Extract the [x, y] coordinate from the center of the cell holding the provided text.  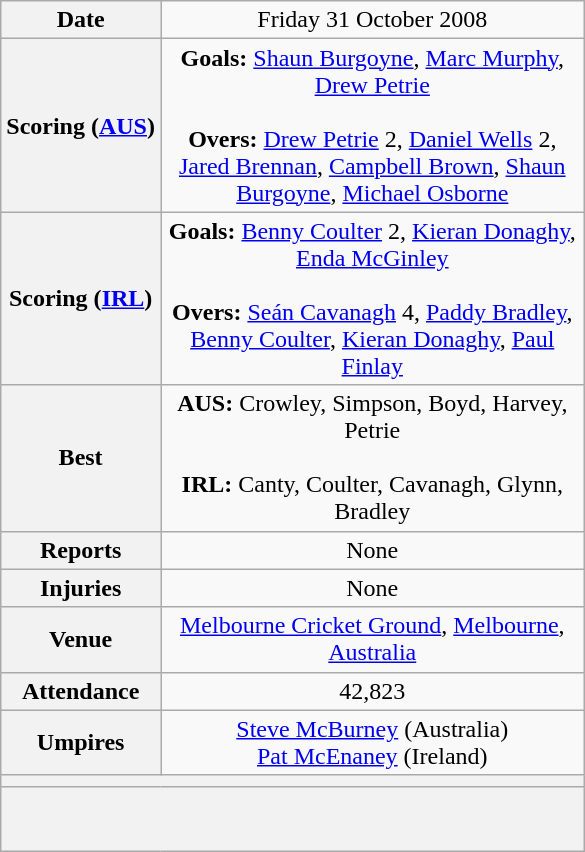
Date [81, 20]
AUS: Crowley, Simpson, Boyd, Harvey, Petrie IRL: Canty, Coulter, Cavanagh, Glynn, Bradley [372, 458]
Scoring (IRL) [81, 298]
Scoring (AUS) [81, 126]
Venue [81, 640]
42,823 [372, 691]
Goals: Benny Coulter 2, Kieran Donaghy, Enda McGinley Overs: Seán Cavanagh 4, Paddy Bradley, Benny Coulter, Kieran Donaghy, Paul Finlay [372, 298]
Melbourne Cricket Ground, Melbourne, Australia [372, 640]
Reports [81, 550]
Attendance [81, 691]
Friday 31 October 2008 [372, 20]
Injuries [81, 588]
Steve McBurney (Australia)Pat McEnaney (Ireland) [372, 742]
Umpires [81, 742]
Best [81, 458]
Goals: Shaun Burgoyne, Marc Murphy, Drew Petrie Overs: Drew Petrie 2, Daniel Wells 2, Jared Brennan, Campbell Brown, Shaun Burgoyne, Michael Osborne [372, 126]
